Provide the [x, y] coordinate of the cell's center where the given text is located.  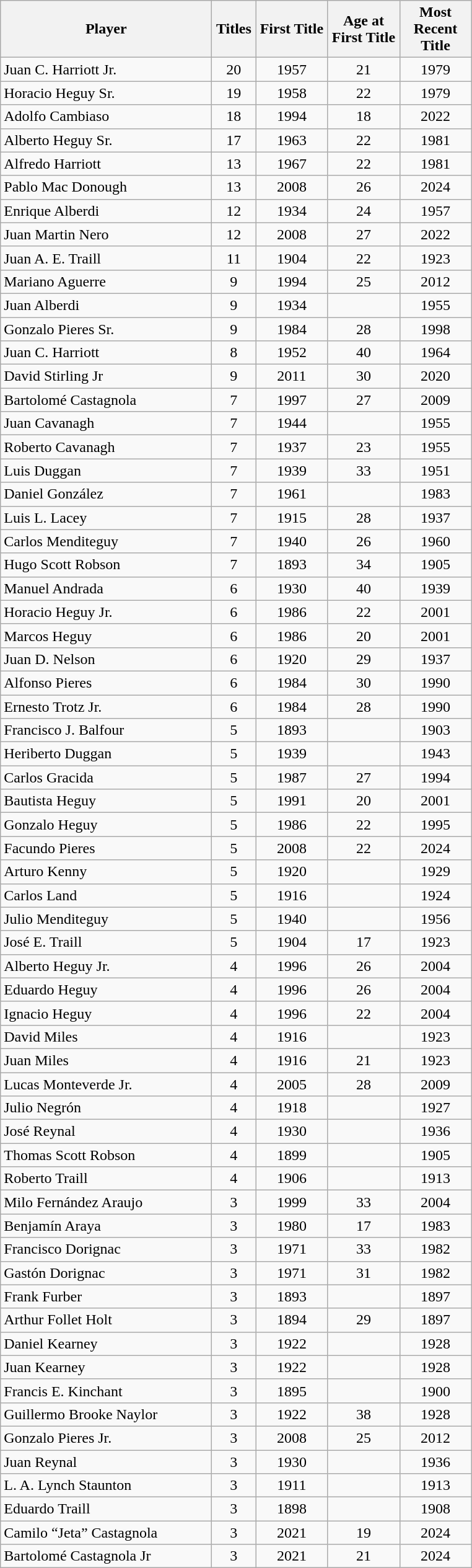
Luis Duggan [107, 471]
1956 [435, 919]
Guillermo Brooke Naylor [107, 1414]
Arturo Kenny [107, 872]
1915 [292, 518]
Arthur Follet Holt [107, 1320]
Age at First Title [364, 29]
1924 [435, 895]
Julio Menditeguy [107, 919]
Horacio Heguy Sr. [107, 93]
1927 [435, 1108]
Camilo “Jeta” Castagnola [107, 1533]
David Miles [107, 1037]
1958 [292, 93]
23 [364, 447]
First Title [292, 29]
Francisco J. Balfour [107, 730]
Juan D. Nelson [107, 659]
Benjamín Araya [107, 1226]
1943 [435, 754]
Player [107, 29]
Eduardo Heguy [107, 990]
Alberto Heguy Jr. [107, 966]
Hugo Scott Robson [107, 565]
1960 [435, 541]
Luis L. Lacey [107, 518]
Thomas Scott Robson [107, 1155]
1894 [292, 1320]
1908 [435, 1509]
1964 [435, 353]
1911 [292, 1486]
Bartolomé Castagnola Jr [107, 1556]
Bartolomé Castagnola [107, 400]
Juan Alberdi [107, 305]
Alfredo Harriott [107, 164]
Gonzalo Pieres Sr. [107, 329]
Lucas Monteverde Jr. [107, 1084]
Horacio Heguy Jr. [107, 612]
31 [364, 1273]
Juan A. E. Traill [107, 258]
Frank Furber [107, 1296]
Facundo Pieres [107, 848]
2020 [435, 376]
1898 [292, 1509]
Enrique Alberdi [107, 211]
1999 [292, 1202]
Ernesto Trotz Jr. [107, 706]
Francis E. Kinchant [107, 1391]
1918 [292, 1108]
Adolfo Cambiaso [107, 117]
Eduardo Traill [107, 1509]
David Stirling Jr [107, 376]
Juan C. Harriott Jr. [107, 69]
Pablo Mac Donough [107, 187]
Julio Negrón [107, 1108]
Titles [234, 29]
Alfonso Pieres [107, 683]
Juan Kearney [107, 1367]
Manuel Andrada [107, 588]
1929 [435, 872]
Daniel González [107, 494]
Juan Martin Nero [107, 234]
1987 [292, 777]
Heriberto Duggan [107, 754]
1963 [292, 140]
1944 [292, 423]
11 [234, 258]
Alberto Heguy Sr. [107, 140]
8 [234, 353]
Carlos Menditeguy [107, 541]
José E. Traill [107, 942]
1951 [435, 471]
34 [364, 565]
Bautista Heguy [107, 801]
1895 [292, 1391]
1961 [292, 494]
Juan Reynal [107, 1461]
Francisco Dorignac [107, 1249]
1997 [292, 400]
José Reynal [107, 1132]
2005 [292, 1084]
Carlos Land [107, 895]
Gastón Dorignac [107, 1273]
Roberto Cavanagh [107, 447]
Ignacio Heguy [107, 1013]
1991 [292, 801]
L. A. Lynch Staunton [107, 1486]
1906 [292, 1179]
Mariano Aguerre [107, 281]
Juan Cavanagh [107, 423]
1998 [435, 329]
1995 [435, 825]
1952 [292, 353]
Juan Miles [107, 1060]
Roberto Traill [107, 1179]
1980 [292, 1226]
1903 [435, 730]
Juan C. Harriott [107, 353]
38 [364, 1414]
1900 [435, 1391]
Marcos Heguy [107, 636]
1899 [292, 1155]
Most Recent Title [435, 29]
24 [364, 211]
Carlos Gracida [107, 777]
Daniel Kearney [107, 1344]
2011 [292, 376]
1967 [292, 164]
Milo Fernández Araujo [107, 1202]
Gonzalo Heguy [107, 825]
Gonzalo Pieres Jr. [107, 1438]
